Pinpoint the cell where the given text exists, returning its (x, y) midpoint coordinate. 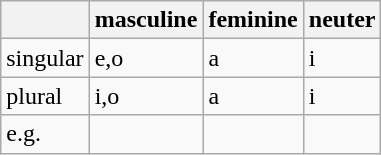
feminine (253, 20)
plural (45, 96)
e.g. (45, 134)
masculine (146, 20)
neuter (342, 20)
singular (45, 58)
i,o (146, 96)
e,o (146, 58)
